Locate the cell with the specified text and output its (x, y) center coordinate. 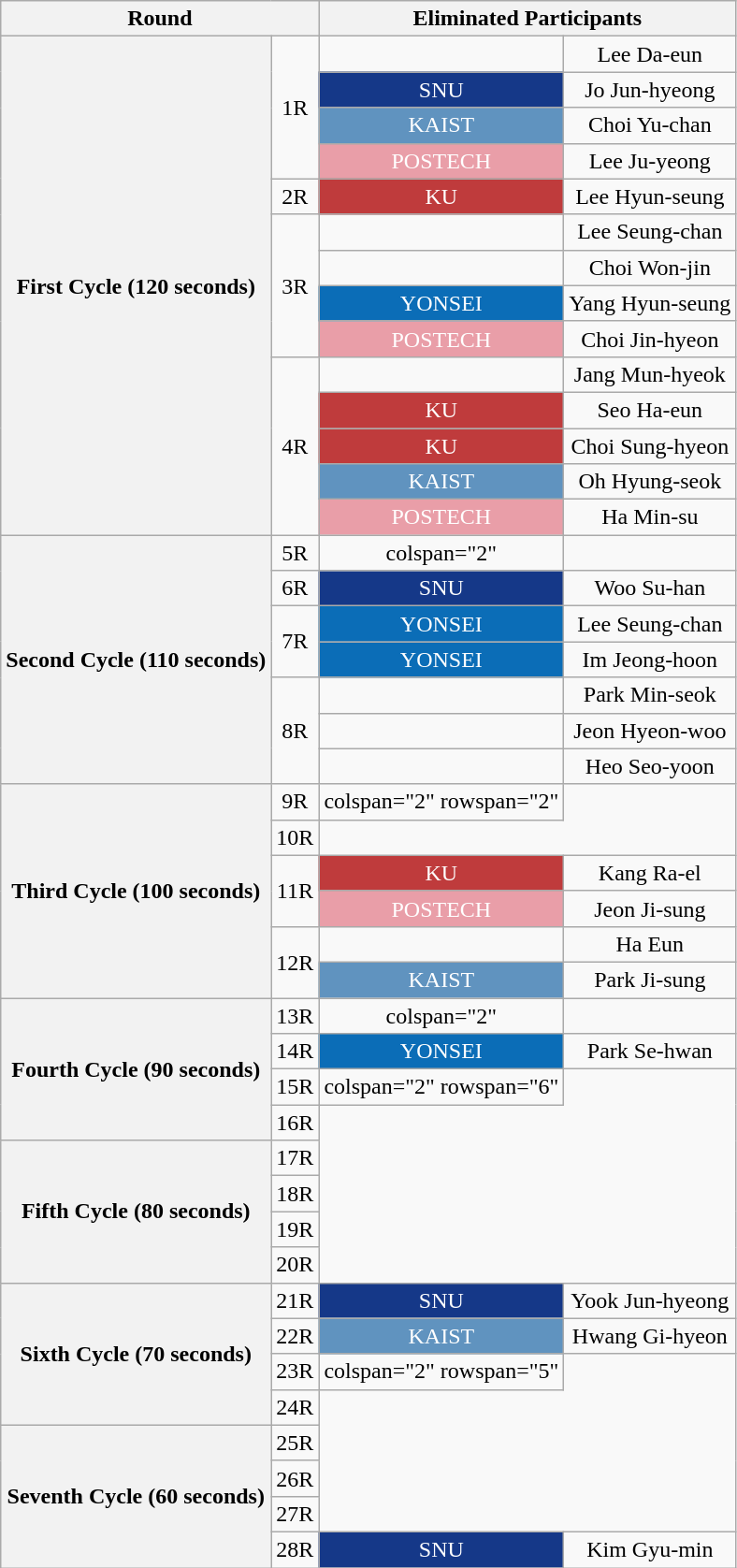
Seo Ha-eun (650, 410)
Round (160, 19)
7R (296, 642)
Eliminated Participants (527, 19)
First Cycle (120 seconds) (137, 286)
13R (296, 1015)
Seventh Cycle (60 seconds) (137, 1496)
28R (296, 1549)
Choi Yu-chan (650, 125)
27R (296, 1514)
3R (296, 285)
8R (296, 731)
Jang Mun-hyeok (650, 374)
23R (296, 1372)
Jeon Hyeon-woo (650, 731)
Third Cycle (100 seconds) (137, 891)
19R (296, 1229)
11R (296, 891)
Jo Jun-hyeong (650, 90)
Lee Hyun-seung (650, 196)
16R (296, 1123)
Second Cycle (110 seconds) (137, 660)
Ha Min-su (650, 517)
Yook Jun-hyeong (650, 1300)
Kang Ra-el (650, 873)
colspan="2" rowspan="2" (441, 802)
colspan="2" rowspan="5" (441, 1372)
Choi Won-jin (650, 268)
9R (296, 802)
Choi Sung-hyeon (650, 446)
6R (296, 588)
12R (296, 962)
Park Se-hwan (650, 1052)
Sixth Cycle (70 seconds) (137, 1354)
14R (296, 1052)
Choi Jin-hyeon (650, 339)
17R (296, 1158)
Jeon Ji-sung (650, 908)
5R (296, 553)
Park Min-seok (650, 695)
26R (296, 1478)
22R (296, 1336)
1R (296, 108)
Im Jeong-hoon (650, 660)
Fourth Cycle (90 seconds) (137, 1068)
Lee Ju-yeong (650, 161)
Fifth Cycle (80 seconds) (137, 1212)
Park Ji-sung (650, 980)
Lee Da-eun (650, 54)
4R (296, 445)
colspan="2" rowspan="6" (441, 1087)
2R (296, 196)
25R (296, 1443)
Kim Gyu-min (650, 1549)
Woo Su-han (650, 588)
21R (296, 1300)
Oh Hyung-seok (650, 482)
Yang Hyun-seung (650, 303)
18R (296, 1194)
15R (296, 1087)
20R (296, 1265)
Hwang Gi-hyeon (650, 1336)
10R (296, 837)
24R (296, 1407)
Heo Seo-yoon (650, 766)
Ha Eun (650, 944)
